Extract the [X, Y] coordinate from the center of the cell holding the provided text.  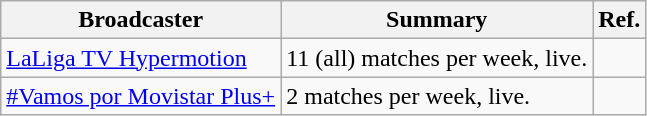
Broadcaster [141, 20]
LaLiga TV Hypermotion [141, 58]
11 (all) matches per week, live. [437, 58]
Ref. [620, 20]
Summary [437, 20]
#Vamos por Movistar Plus+ [141, 96]
2 matches per week, live. [437, 96]
